Search for the cell housing the specified text and yield its [x, y] center coordinate. 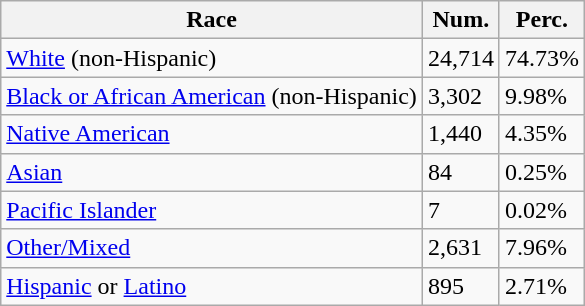
7 [460, 210]
Race [212, 20]
74.73% [542, 58]
895 [460, 286]
24,714 [460, 58]
Black or African American (non-Hispanic) [212, 96]
Num. [460, 20]
White (non-Hispanic) [212, 58]
0.02% [542, 210]
Perc. [542, 20]
Pacific Islander [212, 210]
Native American [212, 134]
Hispanic or Latino [212, 286]
2,631 [460, 248]
4.35% [542, 134]
3,302 [460, 96]
84 [460, 172]
7.96% [542, 248]
9.98% [542, 96]
Asian [212, 172]
Other/Mixed [212, 248]
1,440 [460, 134]
2.71% [542, 286]
0.25% [542, 172]
